Identify which cell holds the provided text, then report its (X, Y) central coordinate. 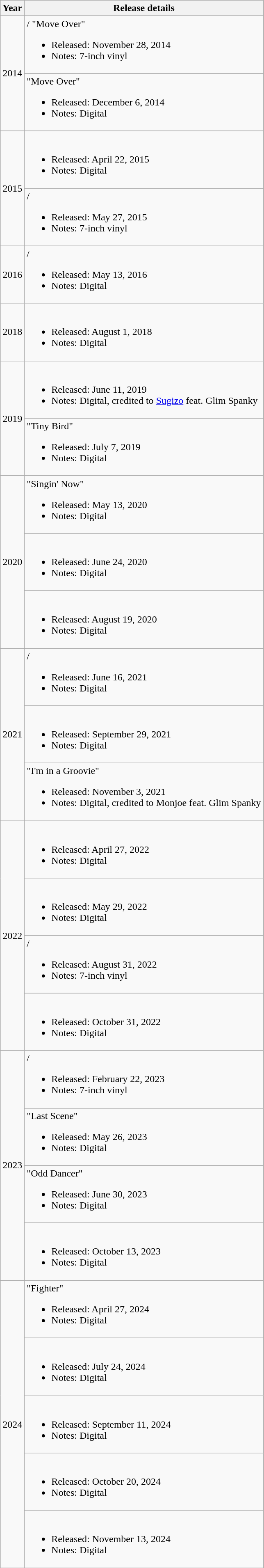
Released: May 29, 2022Notes: Digital (144, 907)
Released: April 27, 2022Notes: Digital (144, 849)
Released: October 31, 2022Notes: Digital (144, 1022)
"Tiny Bird"Released: July 7, 2019Notes: Digital (144, 447)
2023 (12, 1165)
Year (12, 8)
2015 (12, 188)
2018 (12, 332)
2024 (12, 1424)
/ Released: May 27, 2015Notes: 7-inch vinyl (144, 217)
"Move Over"Released: December 6, 2014Notes: Digital (144, 102)
Released: September 11, 2024Notes: Digital (144, 1424)
2014 (12, 73)
/ Released: May 13, 2016Notes: Digital (144, 275)
Released: June 11, 2019Notes: Digital, credited to Sugizo feat. Glim Spanky (144, 389)
Released: August 19, 2020Notes: Digital (144, 619)
"Last Scene"Released: May 26, 2023Notes: Digital (144, 1137)
/ Released: February 22, 2023Notes: 7-inch vinyl (144, 1079)
2016 (12, 275)
2021 (12, 735)
Released: October 13, 2023Notes: Digital (144, 1252)
/ Released: August 31, 2022Notes: 7-inch vinyl (144, 964)
Released: November 13, 2024Notes: Digital (144, 1539)
Released: October 20, 2024Notes: Digital (144, 1481)
/ "Move Over"Released: November 28, 2014Notes: 7-inch vinyl (144, 45)
"I'm in a Groovie"Released: November 3, 2021Notes: Digital, credited to Monjoe feat. Glim Spanky (144, 792)
"Fighter"Released: April 27, 2024Notes: Digital (144, 1309)
/ Released: June 16, 2021Notes: Digital (144, 677)
2019 (12, 418)
Released: June 24, 2020Notes: Digital (144, 562)
Released: September 29, 2021Notes: Digital (144, 735)
Released: April 22, 2015Notes: Digital (144, 160)
"Singin' Now"Released: May 13, 2020Notes: Digital (144, 504)
2020 (12, 562)
2022 (12, 936)
Released: July 24, 2024Notes: Digital (144, 1367)
Release details (144, 8)
"Odd Dancer"Released: June 30, 2023Notes: Digital (144, 1194)
Released: August 1, 2018Notes: Digital (144, 332)
